Extract the (x, y) coordinate from the center of the cell holding the provided text.  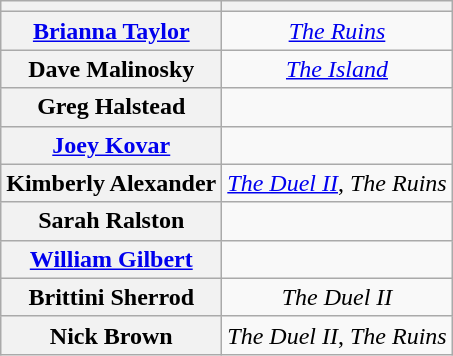
Joey Kovar (112, 145)
Brittini Sherrod (112, 297)
The Ruins (337, 31)
Kimberly Alexander (112, 183)
Brianna Taylor (112, 31)
William Gilbert (112, 259)
Nick Brown (112, 335)
The Island (337, 69)
Dave Malinosky (112, 69)
The Duel II (337, 297)
Sarah Ralston (112, 221)
Greg Halstead (112, 107)
